Search for the cell housing the specified text and yield its [x, y] center coordinate. 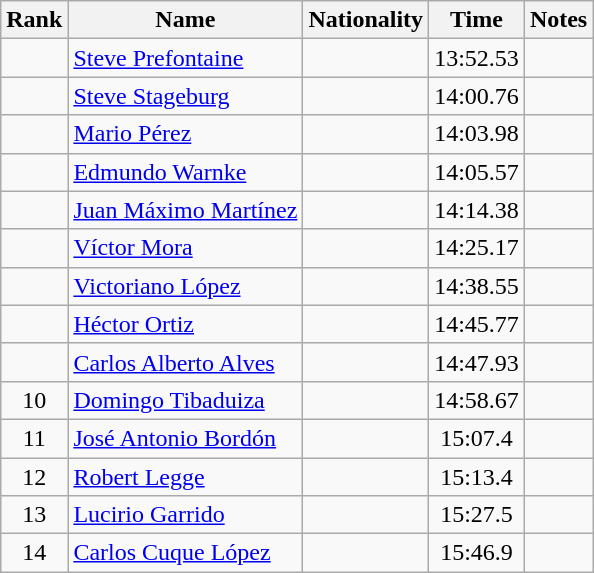
15:27.5 [477, 515]
15:46.9 [477, 553]
14:47.93 [477, 362]
Domingo Tibaduiza [186, 400]
13 [34, 515]
Juan Máximo Martínez [186, 210]
14:45.77 [477, 324]
14:38.55 [477, 286]
14:00.76 [477, 96]
Carlos Cuque López [186, 553]
Victoriano López [186, 286]
Héctor Ortiz [186, 324]
15:07.4 [477, 438]
14:05.57 [477, 172]
Rank [34, 20]
Mario Pérez [186, 134]
13:52.53 [477, 58]
Time [477, 20]
14:58.67 [477, 400]
14:14.38 [477, 210]
14:03.98 [477, 134]
Lucirio Garrido [186, 515]
Edmundo Warnke [186, 172]
Notes [558, 20]
11 [34, 438]
Steve Prefontaine [186, 58]
14 [34, 553]
15:13.4 [477, 477]
12 [34, 477]
Name [186, 20]
Nationality [366, 20]
José Antonio Bordón [186, 438]
14:25.17 [477, 248]
Robert Legge [186, 477]
10 [34, 400]
Víctor Mora [186, 248]
Steve Stageburg [186, 96]
Carlos Alberto Alves [186, 362]
